Locate the cell with the specified text and output its [x, y] center coordinate. 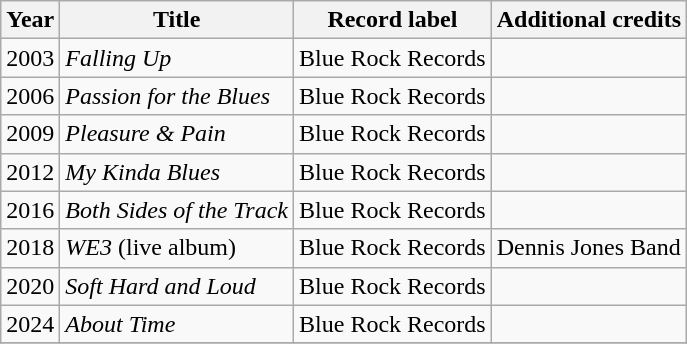
2009 [30, 134]
WE3 (live album) [177, 248]
2003 [30, 58]
Falling Up [177, 58]
About Time [177, 324]
2006 [30, 96]
Record label [393, 20]
Passion for the Blues [177, 96]
Year [30, 20]
2024 [30, 324]
Additional credits [588, 20]
Soft Hard and Loud [177, 286]
2020 [30, 286]
My Kinda Blues [177, 172]
Both Sides of the Track [177, 210]
Pleasure & Pain [177, 134]
2012 [30, 172]
Title [177, 20]
Dennis Jones Band [588, 248]
2018 [30, 248]
2016 [30, 210]
